Scan for the cell matching the given text and deliver its (x, y) coordinate at center. 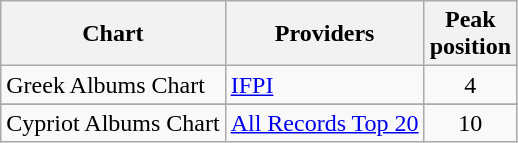
10 (470, 123)
Greek Albums Chart (113, 85)
Chart (113, 34)
IFPI (324, 85)
Peakposition (470, 34)
Providers (324, 34)
4 (470, 85)
All Records Top 20 (324, 123)
Cypriot Albums Chart (113, 123)
